Pinpoint the cell where the given text exists, returning its (X, Y) midpoint coordinate. 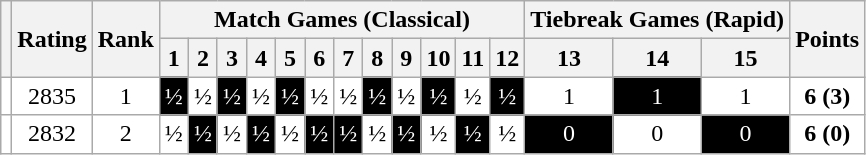
3 (232, 58)
Rank (126, 39)
6 (320, 58)
2835 (52, 96)
Tiebreak Games (Rapid) (658, 20)
6 (0) (828, 134)
15 (745, 58)
14 (657, 58)
11 (473, 58)
13 (569, 58)
4 (262, 58)
7 (348, 58)
Rating (52, 39)
12 (508, 58)
6 (3) (828, 96)
Match Games (Classical) (342, 20)
2832 (52, 134)
8 (378, 58)
9 (406, 58)
Points (828, 39)
5 (290, 58)
10 (438, 58)
